Detect which cell encompasses the target text, then output its [X, Y] center coordinate. 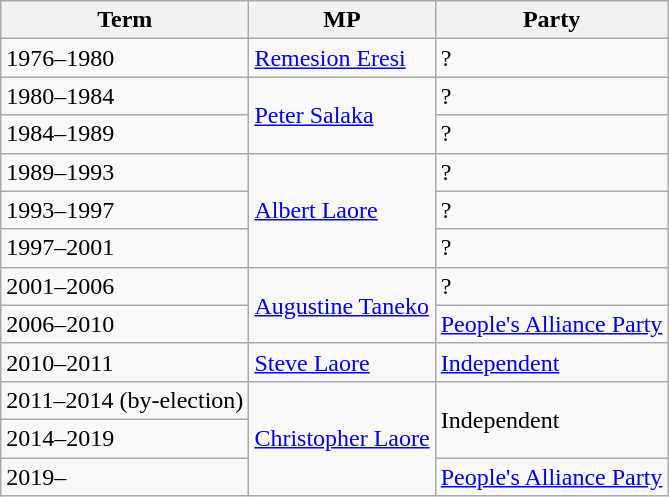
Party [552, 20]
1993–1997 [125, 210]
2010–2011 [125, 362]
1997–2001 [125, 248]
1980–1984 [125, 96]
Augustine Taneko [342, 305]
Albert Laore [342, 210]
1976–1980 [125, 58]
Peter Salaka [342, 115]
Christopher Laore [342, 438]
2011–2014 (by-election) [125, 400]
1984–1989 [125, 134]
Steve Laore [342, 362]
Term [125, 20]
1989–1993 [125, 172]
2006–2010 [125, 324]
2001–2006 [125, 286]
Remesion Eresi [342, 58]
2014–2019 [125, 438]
2019– [125, 477]
MP [342, 20]
